Locate the cell with the specified text and output its [x, y] center coordinate. 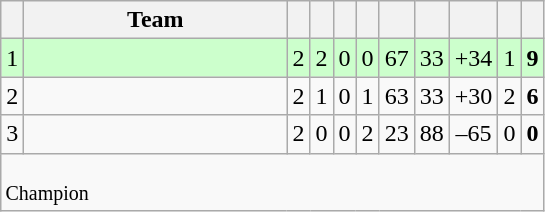
+34 [474, 58]
23 [396, 134]
9 [532, 58]
67 [396, 58]
3 [12, 134]
6 [532, 96]
63 [396, 96]
Team [156, 20]
+30 [474, 96]
88 [432, 134]
Champion [272, 182]
–65 [474, 134]
